Output the (X, Y) coordinate of the center of the cell containing the given text.  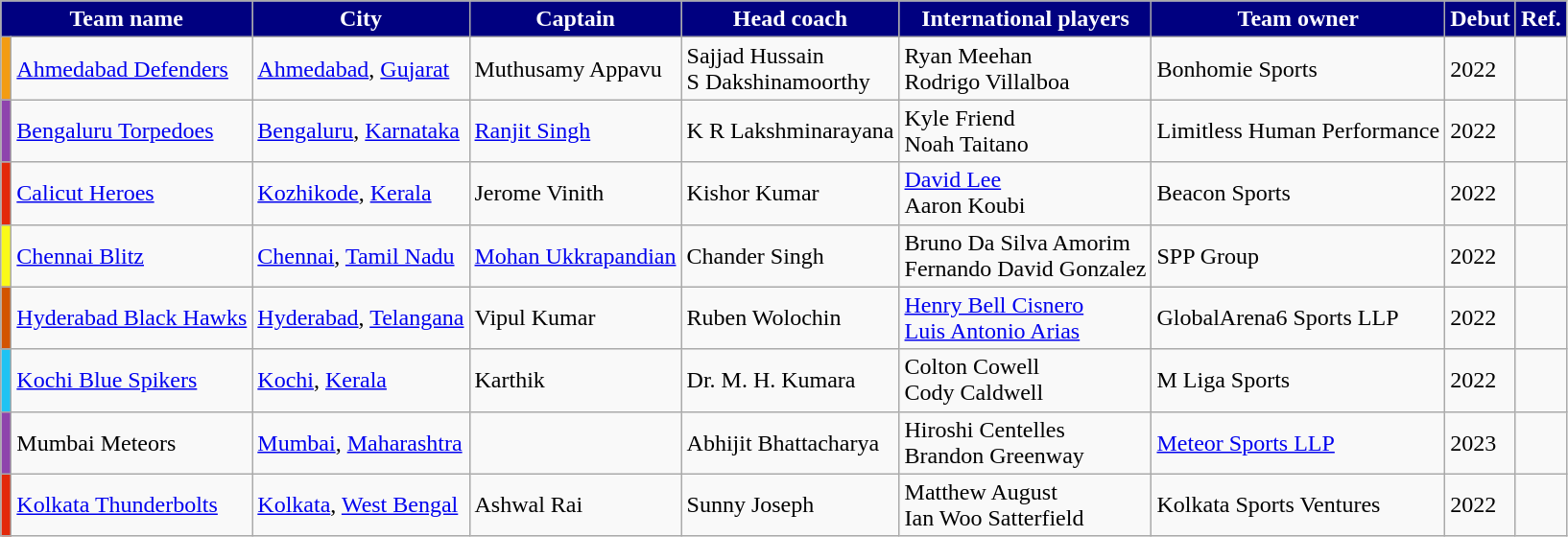
Hyderabad Black Hawks (132, 318)
Hiroshi Centelles Brandon Greenway (1025, 443)
Sajjad Hussain S Dakshinamoorthy (791, 69)
Bengaluru, Karnataka (361, 130)
Chander Singh (791, 255)
Kozhikode, Kerala (361, 194)
SPP Group (1298, 255)
Mumbai Meteors (132, 443)
Hyderabad, Telangana (361, 318)
Kochi Blue Spikers (132, 380)
Karthik (576, 380)
Chennai Blitz (132, 255)
Ashwal Rai (576, 504)
GlobalArena6 Sports LLP (1298, 318)
Beacon Sports (1298, 194)
Chennai, Tamil Nadu (361, 255)
Bruno Da Silva Amorim Fernando David Gonzalez (1025, 255)
Captain (576, 19)
Henry Bell Cisnero Luis Antonio Arias (1025, 318)
Kolkata Thunderbolts (132, 504)
City (361, 19)
Dr. M. H. Kumara (791, 380)
Head coach (791, 19)
International players (1025, 19)
K R Lakshminarayana (791, 130)
Calicut Heroes (132, 194)
Mumbai, Maharashtra (361, 443)
Limitless Human Performance (1298, 130)
Ahmedabad Defenders (132, 69)
Kolkata, West Bengal (361, 504)
Kolkata Sports Ventures (1298, 504)
Matthew August Ian Woo Satterfield (1025, 504)
David Lee Aaron Koubi (1025, 194)
Kishor Kumar (791, 194)
Kyle Friend Noah Taitano (1025, 130)
Bonhomie Sports (1298, 69)
Ruben Wolochin (791, 318)
Jerome Vinith (576, 194)
Debut (1481, 19)
Mohan Ukkrapandian (576, 255)
Bengaluru Torpedoes (132, 130)
Team owner (1298, 19)
Vipul Kumar (576, 318)
2023 (1481, 443)
Colton Cowell Cody Caldwell (1025, 380)
Ryan Meehan Rodrigo Villalboa (1025, 69)
Abhijit Bhattacharya (791, 443)
Muthusamy Appavu (576, 69)
Ahmedabad, Gujarat (361, 69)
Ref. (1541, 19)
M Liga Sports (1298, 380)
Team name (127, 19)
Meteor Sports LLP (1298, 443)
Sunny Joseph (791, 504)
Kochi, Kerala (361, 380)
Ranjit Singh (576, 130)
